For the text-containing cell, return its midpoint in (x, y) coordinate format. 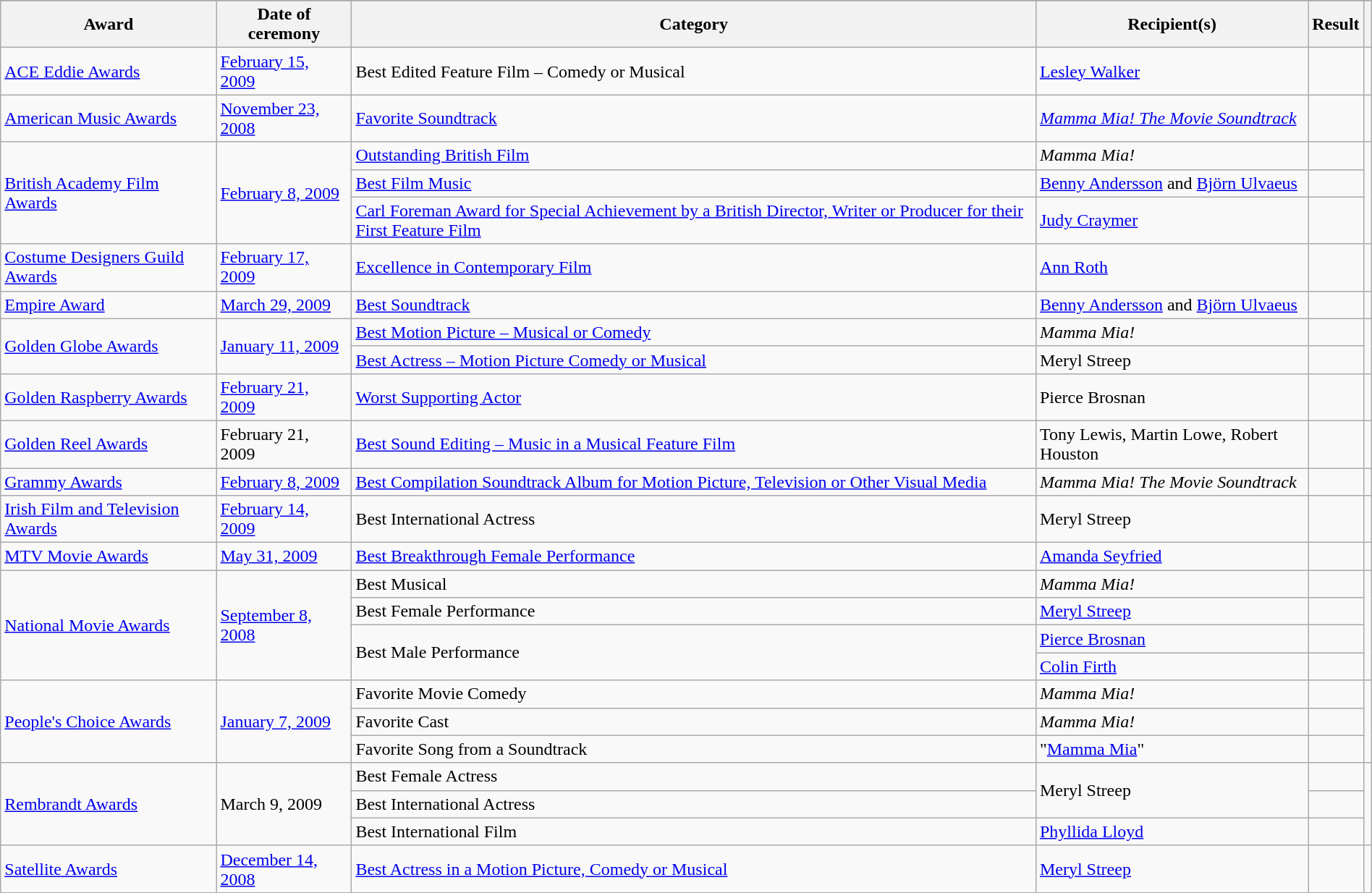
Best Edited Feature Film – Comedy or Musical (694, 71)
Carl Foreman Award for Special Achievement by a British Director, Writer or Producer for their First Feature Film (694, 220)
September 8, 2008 (284, 625)
Phyllida Lloyd (1172, 831)
January 7, 2009 (284, 721)
Best Breakthrough Female Performance (694, 556)
Best Female Actress (694, 776)
May 31, 2009 (284, 556)
Best Compilation Soundtrack Album for Motion Picture, Television or Other Visual Media (694, 481)
Best Soundtrack (694, 305)
Tony Lewis, Martin Lowe, Robert Houston (1172, 444)
March 29, 2009 (284, 305)
January 11, 2009 (284, 346)
Best Male Performance (694, 653)
Rembrandt Awards (109, 804)
Best Actress – Motion Picture Comedy or Musical (694, 360)
Grammy Awards (109, 481)
Best Motion Picture – Musical or Comedy (694, 332)
Favorite Song from a Soundtrack (694, 749)
"Mamma Mia" (1172, 749)
Golden Globe Awards (109, 346)
November 23, 2008 (284, 119)
March 9, 2009 (284, 804)
Judy Craymer (1172, 220)
Best Female Performance (694, 611)
Golden Reel Awards (109, 444)
February 17, 2009 (284, 268)
People's Choice Awards (109, 721)
Worst Supporting Actor (694, 397)
American Music Awards (109, 119)
Date of ceremony (284, 25)
Favorite Movie Comedy (694, 694)
February 15, 2009 (284, 71)
Costume Designers Guild Awards (109, 268)
Best Sound Editing – Music in a Musical Feature Film (694, 444)
Empire Award (109, 305)
Satellite Awards (109, 868)
National Movie Awards (109, 625)
MTV Movie Awards (109, 556)
December 14, 2008 (284, 868)
Excellence in Contemporary Film (694, 268)
British Academy Film Awards (109, 192)
Outstanding British Film (694, 156)
February 14, 2009 (284, 520)
Colin Firth (1172, 666)
Recipient(s) (1172, 25)
Category (694, 25)
Lesley Walker (1172, 71)
Best International Film (694, 831)
Best Film Music (694, 183)
ACE Eddie Awards (109, 71)
Amanda Seyfried (1172, 556)
Award (109, 25)
Golden Raspberry Awards (109, 397)
Favorite Cast (694, 721)
Best Musical (694, 584)
Best Actress in a Motion Picture, Comedy or Musical (694, 868)
Result (1336, 25)
Irish Film and Television Awards (109, 520)
Favorite Soundtrack (694, 119)
Ann Roth (1172, 268)
